Scan for the cell matching the given text and deliver its (x, y) coordinate at center. 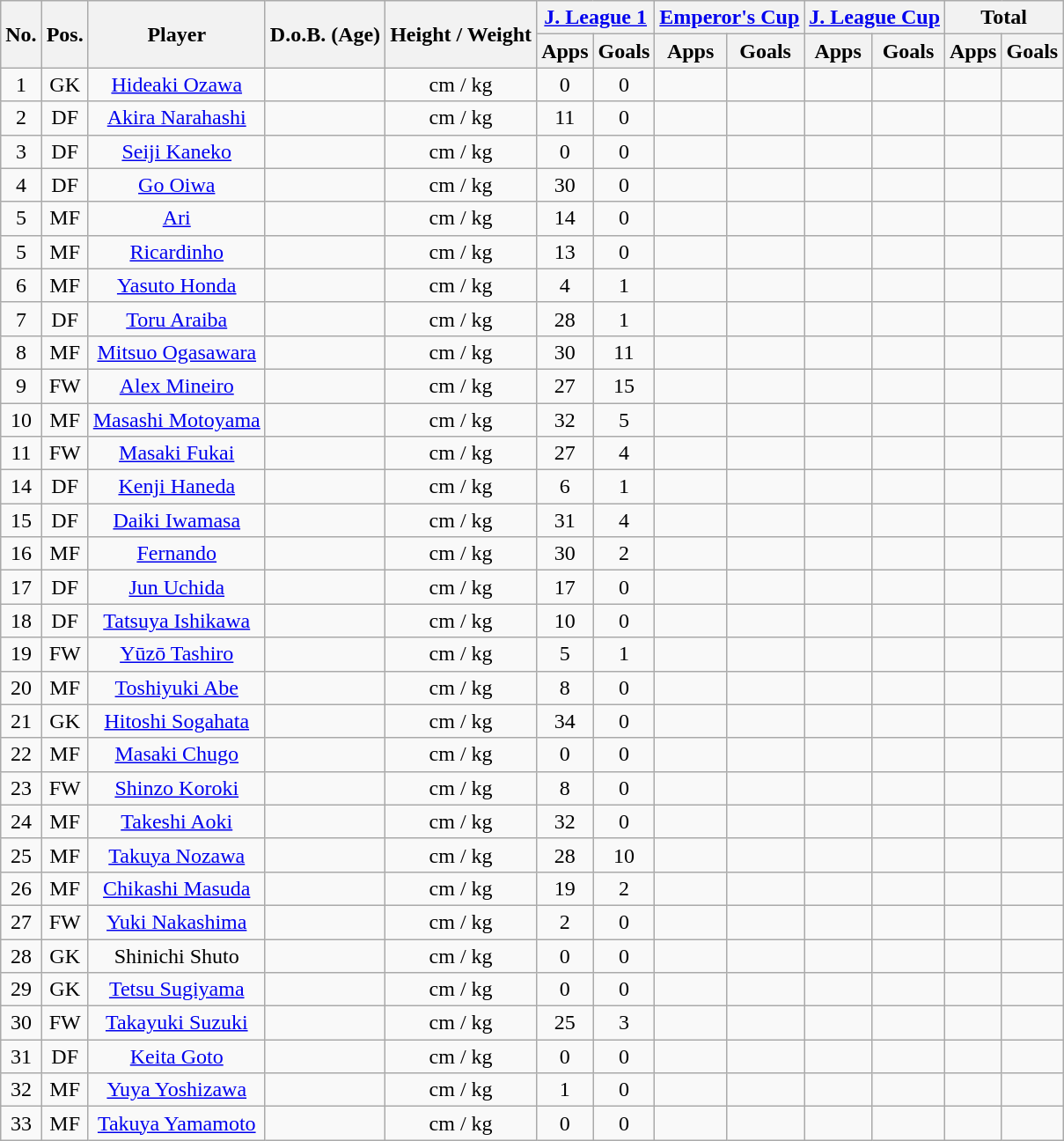
Tetsu Sugiyama (176, 990)
Kenji Haneda (176, 487)
Hideaki Ozawa (176, 85)
18 (21, 621)
Player (176, 34)
Ricardinho (176, 252)
13 (565, 252)
Emperor's Cup (730, 18)
Go Oiwa (176, 185)
Seiji Kaneko (176, 151)
Yuki Nakashima (176, 922)
Yasuto Honda (176, 285)
Akira Narahashi (176, 118)
Shinichi Shuto (176, 955)
Mitsuo Ogasawara (176, 352)
Pos. (65, 34)
Keita Goto (176, 1056)
Alex Mineiro (176, 386)
Hitoshi Sogahata (176, 721)
22 (21, 755)
Toshiyuki Abe (176, 688)
9 (21, 386)
21 (21, 721)
Total (1004, 18)
Tatsuya Ishikawa (176, 621)
J. League Cup (875, 18)
24 (21, 821)
Masaki Chugo (176, 755)
Yuya Yoshizawa (176, 1090)
Takeshi Aoki (176, 821)
Daiki Iwamasa (176, 520)
Takuya Nozawa (176, 855)
26 (21, 888)
Takayuki Suzuki (176, 1023)
34 (565, 721)
Masaki Fukai (176, 453)
Masashi Motoyama (176, 420)
D.o.B. (Age) (325, 34)
Chikashi Masuda (176, 888)
20 (21, 688)
Shinzo Koroki (176, 788)
33 (21, 1123)
29 (21, 990)
J. League 1 (596, 18)
No. (21, 34)
Takuya Yamamoto (176, 1123)
Ari (176, 218)
7 (21, 319)
16 (21, 554)
Jun Uchida (176, 587)
Toru Araiba (176, 319)
Height / Weight (461, 34)
Yūzō Tashiro (176, 654)
23 (21, 788)
Fernando (176, 554)
